Return (x, y) of the center of cell containing provided text 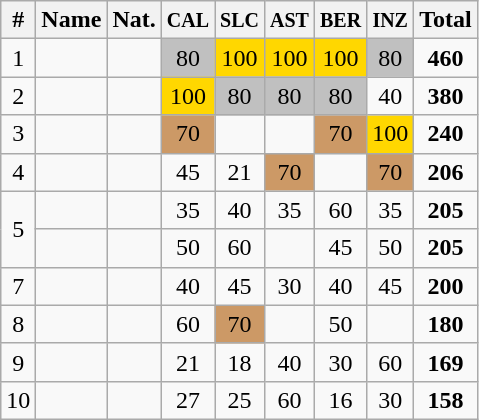
CAL (188, 20)
3 (18, 134)
8 (18, 324)
158 (446, 400)
AST (289, 20)
200 (446, 286)
1 (18, 58)
5 (18, 229)
380 (446, 96)
240 (446, 134)
Name (72, 20)
169 (446, 362)
18 (240, 362)
BER (340, 20)
Total (446, 20)
# (18, 20)
SLC (240, 20)
INZ (390, 20)
9 (18, 362)
206 (446, 172)
25 (240, 400)
27 (188, 400)
180 (446, 324)
7 (18, 286)
16 (340, 400)
Nat. (134, 20)
2 (18, 96)
4 (18, 172)
460 (446, 58)
10 (18, 400)
